Return the [x, y] coordinate for the center point of the cell that contains the specified text.  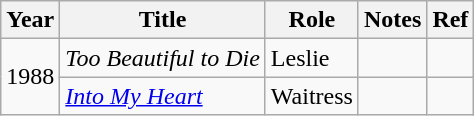
Notes [392, 20]
Leslie [312, 58]
Into My Heart [163, 96]
Too Beautiful to Die [163, 58]
Year [30, 20]
Waitress [312, 96]
Role [312, 20]
Title [163, 20]
Ref [450, 20]
1988 [30, 77]
